Identify which cell holds the provided text, then report its [x, y] central coordinate. 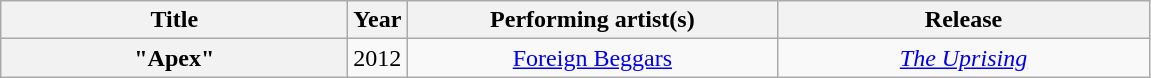
2012 [378, 58]
"Apex" [174, 58]
Foreign Beggars [592, 58]
Title [174, 20]
Performing artist(s) [592, 20]
Release [964, 20]
Year [378, 20]
The Uprising [964, 58]
